Pinpoint the cell where the given text exists, returning its [x, y] midpoint coordinate. 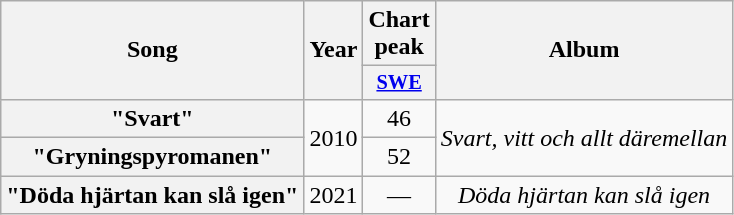
2021 [334, 195]
Song [152, 50]
46 [399, 118]
Chartpeak [399, 34]
— [399, 195]
SWE [399, 83]
Year [334, 50]
"Svart" [152, 118]
52 [399, 157]
2010 [334, 137]
Album [584, 50]
"Döda hjärtan kan slå igen" [152, 195]
"Gryningspyromanen" [152, 157]
Svart, vitt och allt däremellan [584, 137]
Döda hjärtan kan slå igen [584, 195]
